Provide the (X, Y) coordinate of the cell's center where the given text is located.  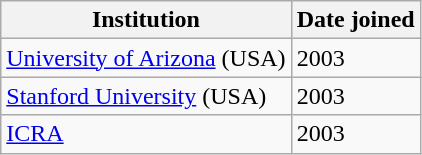
ICRA (146, 134)
Date joined (356, 20)
Institution (146, 20)
Stanford University (USA) (146, 96)
University of Arizona (USA) (146, 58)
